Output the [X, Y] coordinate of the center of the cell containing the given text.  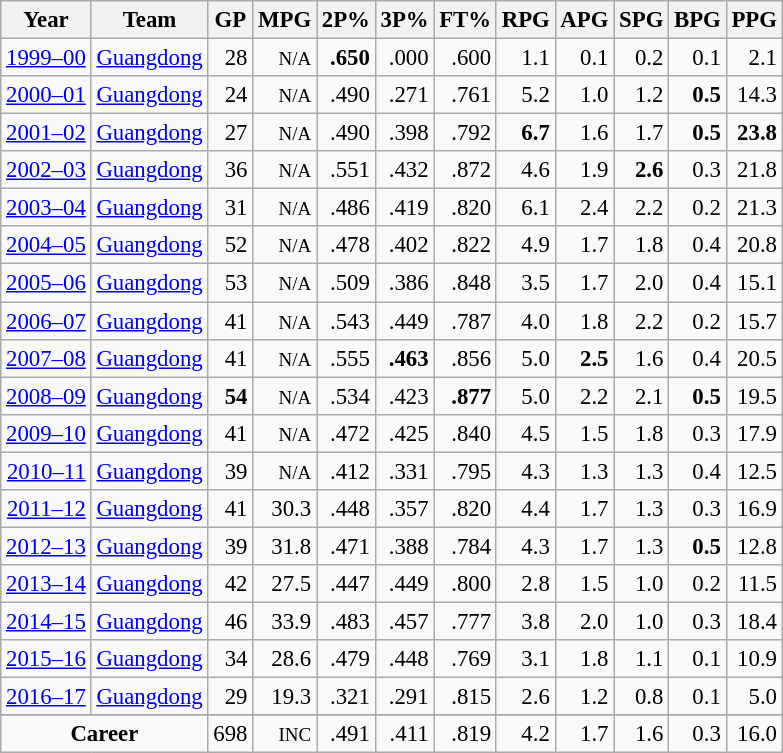
19.5 [754, 396]
APG [584, 20]
1999–00 [46, 58]
.787 [466, 321]
20.5 [754, 358]
2007–08 [46, 358]
31.8 [285, 546]
34 [230, 659]
.877 [466, 396]
17.9 [754, 433]
.840 [466, 433]
.398 [404, 133]
6.1 [526, 208]
.491 [346, 734]
11.5 [754, 584]
3.1 [526, 659]
.291 [404, 697]
.388 [404, 546]
21.8 [754, 170]
.650 [346, 58]
.457 [404, 621]
1.9 [584, 170]
.848 [466, 283]
52 [230, 245]
29 [230, 697]
4.4 [526, 509]
Year [46, 20]
14.3 [754, 95]
.357 [404, 509]
30.3 [285, 509]
27.5 [285, 584]
3.8 [526, 621]
GP [230, 20]
.822 [466, 245]
2.8 [526, 584]
5.2 [526, 95]
4.9 [526, 245]
.769 [466, 659]
2010–11 [46, 471]
4.5 [526, 433]
.447 [346, 584]
2013–14 [46, 584]
2009–10 [46, 433]
.483 [346, 621]
.321 [346, 697]
.784 [466, 546]
.419 [404, 208]
2015–16 [46, 659]
Team [150, 20]
10.9 [754, 659]
.432 [404, 170]
.543 [346, 321]
.815 [466, 697]
15.1 [754, 283]
53 [230, 283]
INC [285, 734]
16.9 [754, 509]
12.8 [754, 546]
33.9 [285, 621]
2004–05 [46, 245]
.463 [404, 358]
.411 [404, 734]
3.5 [526, 283]
2016–17 [46, 697]
2.5 [584, 358]
2003–04 [46, 208]
15.7 [754, 321]
18.4 [754, 621]
2001–02 [46, 133]
2011–12 [46, 509]
.425 [404, 433]
Career [104, 734]
28 [230, 58]
.331 [404, 471]
36 [230, 170]
.555 [346, 358]
.856 [466, 358]
.800 [466, 584]
4.0 [526, 321]
3P% [404, 20]
698 [230, 734]
46 [230, 621]
2012–13 [46, 546]
.777 [466, 621]
RPG [526, 20]
.471 [346, 546]
SPG [642, 20]
28.6 [285, 659]
.600 [466, 58]
21.3 [754, 208]
24 [230, 95]
.795 [466, 471]
2006–07 [46, 321]
19.3 [285, 697]
.000 [404, 58]
4.6 [526, 170]
23.8 [754, 133]
16.0 [754, 734]
0.8 [642, 697]
6.7 [526, 133]
.551 [346, 170]
54 [230, 396]
MPG [285, 20]
.819 [466, 734]
.472 [346, 433]
.479 [346, 659]
2000–01 [46, 95]
20.8 [754, 245]
2002–03 [46, 170]
.534 [346, 396]
.792 [466, 133]
2005–06 [46, 283]
FT% [466, 20]
.478 [346, 245]
.402 [404, 245]
.386 [404, 283]
.872 [466, 170]
.423 [404, 396]
BPG [698, 20]
4.2 [526, 734]
2.4 [584, 208]
12.5 [754, 471]
.271 [404, 95]
.412 [346, 471]
2008–09 [46, 396]
.761 [466, 95]
27 [230, 133]
.486 [346, 208]
2014–15 [46, 621]
.509 [346, 283]
PPG [754, 20]
31 [230, 208]
42 [230, 584]
2P% [346, 20]
